Return the (x, y) coordinate for the center point of the cell that contains the specified text.  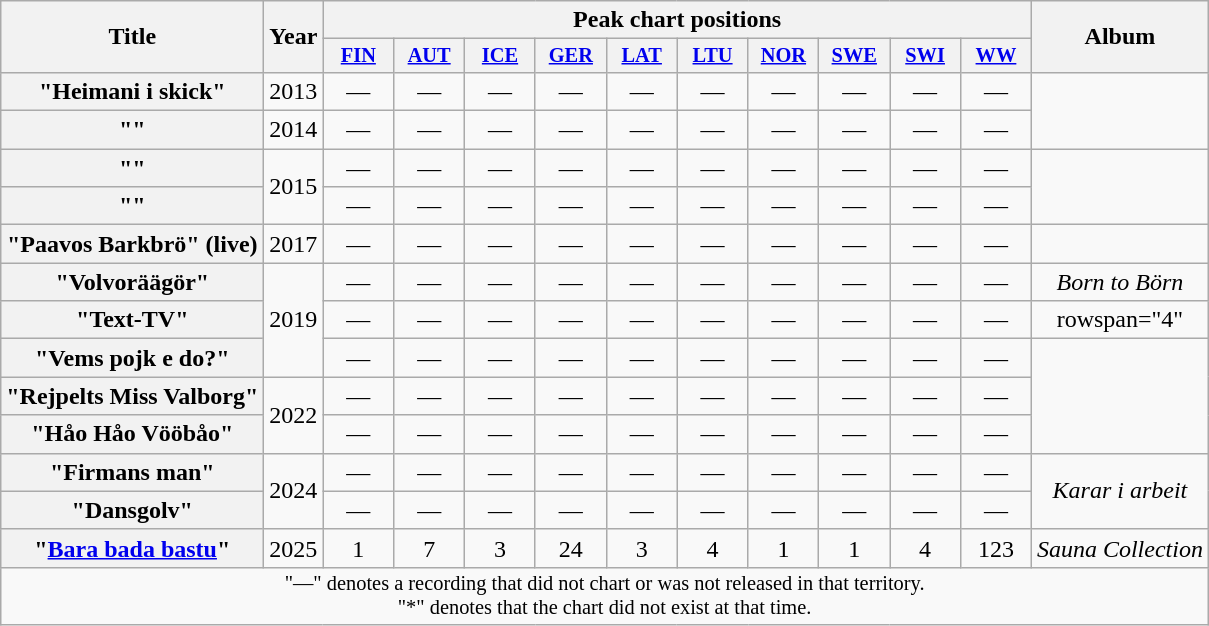
2017 (294, 244)
Sauna Collection (1120, 548)
SWE (854, 56)
2013 (294, 91)
2025 (294, 548)
2015 (294, 187)
2024 (294, 491)
"Rejpelts Miss Valborg" (132, 396)
Born to Börn (1120, 282)
"Paavos Barkbrö" (live) (132, 244)
FIN (358, 56)
GER (570, 56)
"Heimani i skick" (132, 91)
123 (996, 548)
Peak chart positions (678, 20)
"—" denotes a recording that did not chart or was not released in that territory."*" denotes that the chart did not exist at that time. (605, 596)
"Dansgolv" (132, 510)
rowspan="4" (1120, 320)
ICE (500, 56)
2014 (294, 130)
Album (1120, 37)
Karar i arbeit (1120, 491)
AUT (430, 56)
"Håo Håo Vööbåo" (132, 434)
"Bara bada bastu" (132, 548)
"Firmans man" (132, 472)
LTU (712, 56)
"Volvoräägör" (132, 282)
WW (996, 56)
24 (570, 548)
7 (430, 548)
LAT (642, 56)
2019 (294, 320)
NOR (784, 56)
SWI (926, 56)
"Vems pojk e do?" (132, 358)
"Text-TV" (132, 320)
2022 (294, 415)
Year (294, 37)
Title (132, 37)
